Output the (X, Y) coordinate of the center of the cell containing the given text.  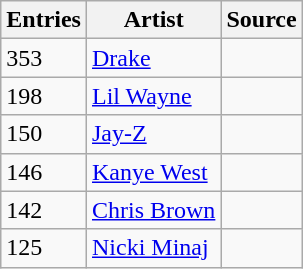
Lil Wayne (153, 96)
146 (44, 172)
Artist (153, 20)
198 (44, 96)
353 (44, 58)
Source (262, 20)
Chris Brown (153, 210)
Jay-Z (153, 134)
142 (44, 210)
150 (44, 134)
Drake (153, 58)
125 (44, 248)
Entries (44, 20)
Nicki Minaj (153, 248)
Kanye West (153, 172)
